Scan for the cell matching the given text and deliver its [x, y] coordinate at center. 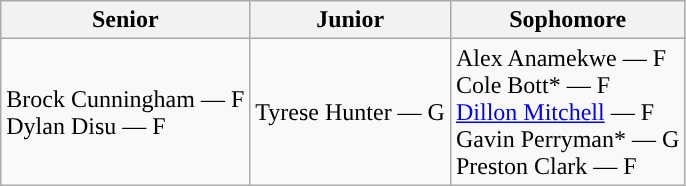
Brock Cunningham — FDylan Disu — F [126, 112]
Senior [126, 20]
Junior [350, 20]
Alex Anamekwe — FCole Bott* — FDillon Mitchell — FGavin Perryman* — GPreston Clark — F [567, 112]
Sophomore [567, 20]
Tyrese Hunter — G [350, 112]
